Scan for the cell matching the given text and deliver its (X, Y) coordinate at center. 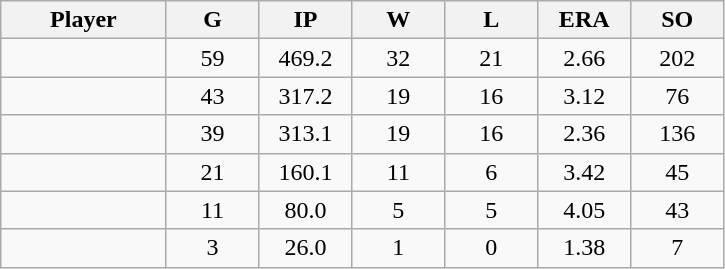
3 (212, 248)
W (398, 20)
469.2 (306, 58)
G (212, 20)
160.1 (306, 172)
1.38 (584, 248)
ERA (584, 20)
IP (306, 20)
6 (492, 172)
L (492, 20)
39 (212, 134)
2.36 (584, 134)
32 (398, 58)
45 (678, 172)
3.12 (584, 96)
317.2 (306, 96)
7 (678, 248)
313.1 (306, 134)
0 (492, 248)
Player (84, 20)
80.0 (306, 210)
26.0 (306, 248)
3.42 (584, 172)
1 (398, 248)
76 (678, 96)
2.66 (584, 58)
136 (678, 134)
59 (212, 58)
202 (678, 58)
SO (678, 20)
4.05 (584, 210)
